Extract the (x, y) coordinate from the center of the cell holding the provided text.  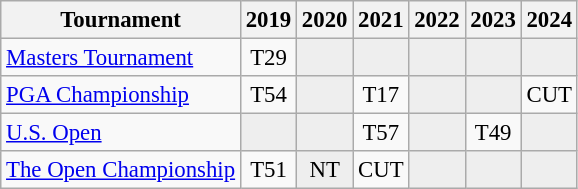
Tournament (121, 20)
T29 (268, 58)
T57 (381, 133)
PGA Championship (121, 95)
NT (325, 170)
T17 (381, 95)
2022 (437, 20)
U.S. Open (121, 133)
T51 (268, 170)
2020 (325, 20)
Masters Tournament (121, 58)
The Open Championship (121, 170)
T54 (268, 95)
2023 (493, 20)
T49 (493, 133)
2019 (268, 20)
2024 (549, 20)
2021 (381, 20)
